Scan for the cell matching the given text and deliver its [x, y] coordinate at center. 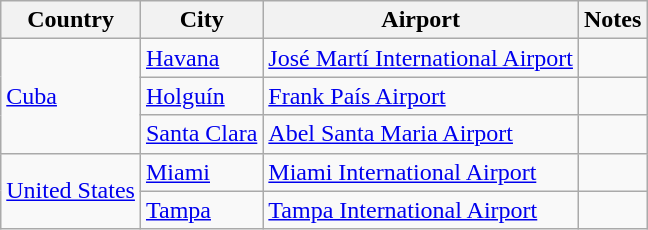
Country [71, 20]
City [201, 20]
Abel Santa Maria Airport [421, 134]
Tampa International Airport [421, 210]
Cuba [71, 96]
Miami International Airport [421, 172]
Airport [421, 20]
Tampa [201, 210]
Frank País Airport [421, 96]
Miami [201, 172]
Santa Clara [201, 134]
José Martí International Airport [421, 58]
Havana [201, 58]
United States [71, 191]
Holguín [201, 96]
Notes [612, 20]
